Scan for the cell matching the given text and deliver its [X, Y] coordinate at center. 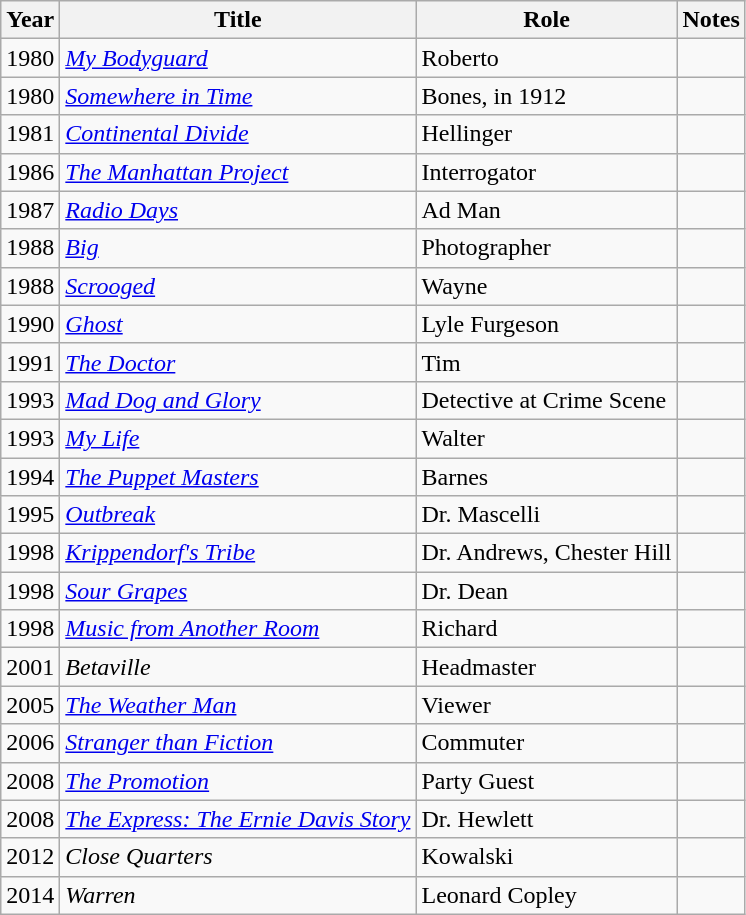
1994 [30, 477]
My Bodyguard [238, 58]
Mad Dog and Glory [238, 400]
Music from Another Room [238, 629]
1990 [30, 324]
Dr. Dean [546, 591]
Krippendorf's Tribe [238, 553]
Title [238, 20]
Scrooged [238, 286]
2005 [30, 705]
The Promotion [238, 781]
The Express: The Ernie Davis Story [238, 819]
Year [30, 20]
2012 [30, 857]
Party Guest [546, 781]
Leonard Copley [546, 895]
Dr. Andrews, Chester Hill [546, 553]
Somewhere in Time [238, 96]
Outbreak [238, 515]
Ghost [238, 324]
Dr. Mascelli [546, 515]
Wayne [546, 286]
The Doctor [238, 362]
1987 [30, 210]
Tim [546, 362]
Notes [711, 20]
My Life [238, 438]
Walter [546, 438]
Bones, in 1912 [546, 96]
Role [546, 20]
Commuter [546, 743]
Close Quarters [238, 857]
Dr. Hewlett [546, 819]
Lyle Furgeson [546, 324]
2001 [30, 667]
Warren [238, 895]
Roberto [546, 58]
Richard [546, 629]
Photographer [546, 248]
Continental Divide [238, 134]
1995 [30, 515]
The Manhattan Project [238, 172]
Big [238, 248]
The Puppet Masters [238, 477]
Interrogator [546, 172]
Barnes [546, 477]
Hellinger [546, 134]
2014 [30, 895]
Betaville [238, 667]
1986 [30, 172]
Viewer [546, 705]
Sour Grapes [238, 591]
Ad Man [546, 210]
Kowalski [546, 857]
2006 [30, 743]
1991 [30, 362]
Stranger than Fiction [238, 743]
Headmaster [546, 667]
Radio Days [238, 210]
Detective at Crime Scene [546, 400]
The Weather Man [238, 705]
1981 [30, 134]
